Return [X, Y] of the center of cell containing provided text 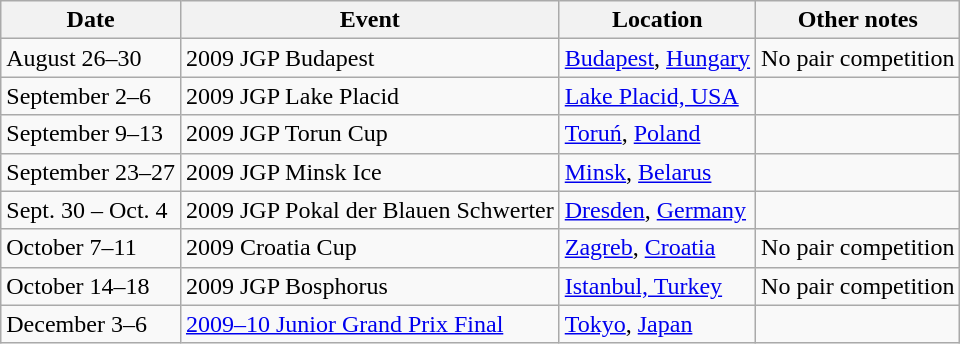
Toruń, Poland [657, 134]
August 26–30 [91, 58]
Date [91, 20]
2009 JGP Lake Placid [370, 96]
September 23–27 [91, 172]
Dresden, Germany [657, 210]
Location [657, 20]
Lake Placid, USA [657, 96]
September 2–6 [91, 96]
Budapest, Hungary [657, 58]
2009 JGP Torun Cup [370, 134]
December 3–6 [91, 324]
2009–10 Junior Grand Prix Final [370, 324]
Tokyo, Japan [657, 324]
September 9–13 [91, 134]
Zagreb, Croatia [657, 248]
2009 Croatia Cup [370, 248]
2009 JGP Bosphorus [370, 286]
2009 JGP Budapest [370, 58]
October 7–11 [91, 248]
2009 JGP Pokal der Blauen Schwerter [370, 210]
Other notes [858, 20]
Minsk, Belarus [657, 172]
2009 JGP Minsk Ice [370, 172]
Event [370, 20]
Istanbul, Turkey [657, 286]
October 14–18 [91, 286]
Sept. 30 – Oct. 4 [91, 210]
